Return the [X, Y] coordinate for the center point of the cell that contains the specified text.  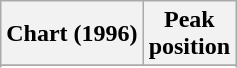
Peakposition [189, 34]
Chart (1996) [72, 34]
